Locate the cell with the specified text and output its [x, y] center coordinate. 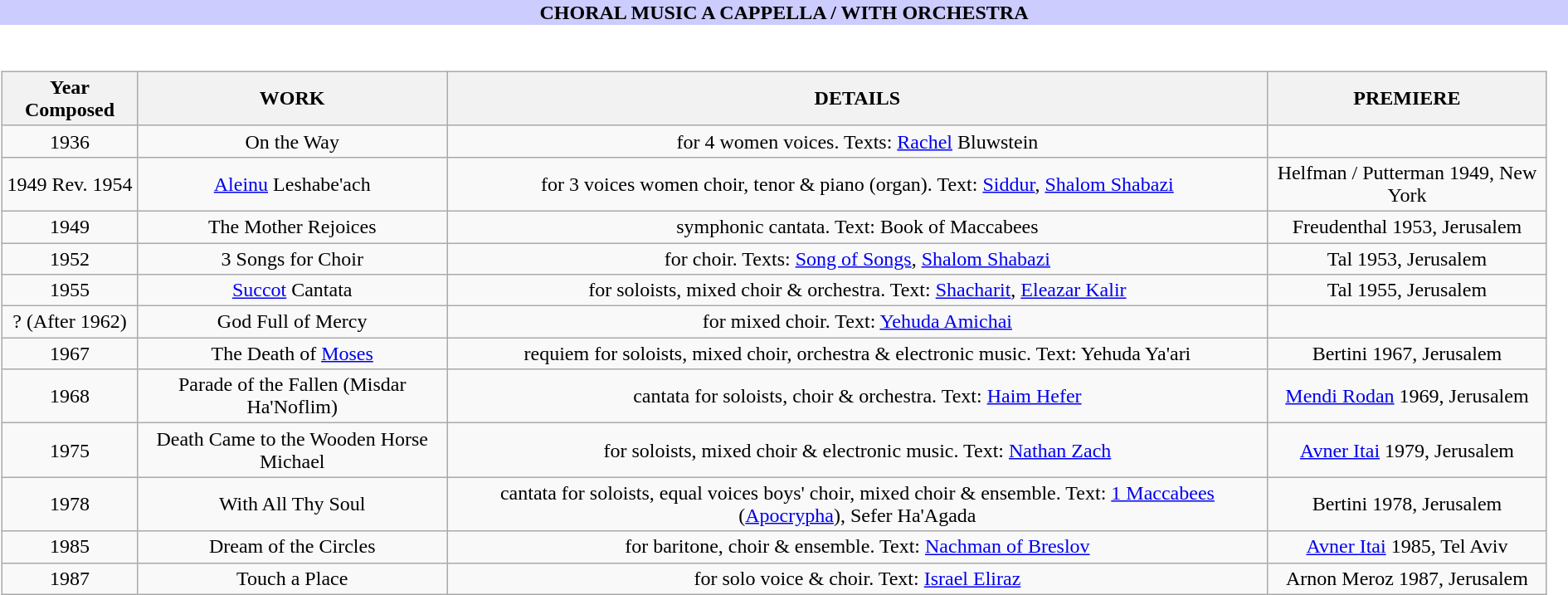
1975 [70, 450]
1949 [70, 227]
1968 [70, 397]
Freudenthal 1953, Jerusalem [1407, 227]
1936 [70, 141]
for choir. Texts: Song of Songs, Shalom Shabazi [858, 258]
1978 [70, 505]
Bertini 1978, Jerusalem [1407, 505]
symphonic cantata. Text: Book of Maccabees [858, 227]
Tal 1953, Jerusalem [1407, 258]
1967 [70, 354]
1952 [70, 258]
1949 Rev. 1954 [70, 184]
for 4 women voices. Texts: Rachel Bluwstein [858, 141]
for soloists, mixed choir & orchestra. Text: Shacharit, Eleazar Kalir [858, 290]
On the Way [292, 141]
Year Composed [70, 98]
With All Thy Soul [292, 505]
The Death of Moses [292, 354]
for mixed choir. Text: Yehuda Amichai [858, 322]
The Mother Rejoices [292, 227]
1985 [70, 547]
cantata for soloists, equal voices boys' choir, mixed choir & ensemble. Text: 1 Maccabees (Apocrypha), Sefer Ha'Agada [858, 505]
Arnon Meroz 1987, Jerusalem [1407, 578]
for solo voice & choir. Text: Israel Eliraz [858, 578]
Dream of the Circles [292, 547]
PREMIERE [1407, 98]
WORK [292, 98]
Bertini 1967, Jerusalem [1407, 354]
Avner Itai 1979, Jerusalem [1407, 450]
Touch a Place [292, 578]
DETAILS [858, 98]
? (After 1962) [70, 322]
CHORAL MUSIC A CAPPELLA / WITH ORCHESTRA [784, 12]
requiem for soloists, mixed choir, orchestra & electronic music. Text: Yehuda Ya'ari [858, 354]
cantata for soloists, choir & orchestra. Text: Haim Hefer [858, 397]
Avner Itai 1985, Tel Aviv [1407, 547]
3 Songs for Choir [292, 258]
Succot Cantata [292, 290]
Parade of the Fallen (Misdar Ha'Noflim) [292, 397]
God Full of Mercy [292, 322]
Tal 1955, Jerusalem [1407, 290]
Mendi Rodan 1969, Jerusalem [1407, 397]
Death Came to the Wooden Horse Michael [292, 450]
1987 [70, 578]
for 3 voices women choir, tenor & piano (organ). Text: Siddur, Shalom Shabazi [858, 184]
for baritone, choir & ensemble. Text: Nachman of Breslov [858, 547]
Helfman / Putterman 1949, New York [1407, 184]
Aleinu Leshabe'ach [292, 184]
for soloists, mixed choir & electronic music. Text: Nathan Zach [858, 450]
1955 [70, 290]
